From the cell containing the given text, extract its center point as (X, Y) coordinate. 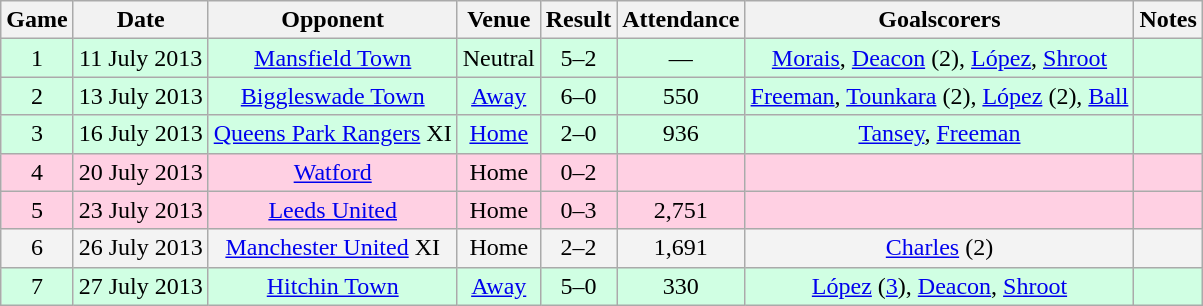
Mansfield Town (332, 58)
5 (37, 210)
20 July 2013 (140, 172)
Neutral (498, 58)
Attendance (681, 20)
1,691 (681, 248)
26 July 2013 (140, 248)
Venue (498, 20)
Hitchin Town (332, 286)
0–2 (578, 172)
13 July 2013 (140, 96)
27 July 2013 (140, 286)
Morais, Deacon (2), López, Shroot (940, 58)
4 (37, 172)
Date (140, 20)
1 (37, 58)
Biggleswade Town (332, 96)
2 (37, 96)
2–2 (578, 248)
Queens Park Rangers XI (332, 134)
Opponent (332, 20)
23 July 2013 (140, 210)
Freeman, Tounkara (2), López (2), Ball (940, 96)
7 (37, 286)
López (3), Deacon, Shroot (940, 286)
6–0 (578, 96)
Charles (2) (940, 248)
11 July 2013 (140, 58)
936 (681, 134)
Watford (332, 172)
Leeds United (332, 210)
3 (37, 134)
Manchester United XI (332, 248)
330 (681, 286)
Tansey, Freeman (940, 134)
6 (37, 248)
16 July 2013 (140, 134)
Result (578, 20)
550 (681, 96)
2,751 (681, 210)
Game (37, 20)
5–0 (578, 286)
5–2 (578, 58)
— (681, 58)
2–0 (578, 134)
Notes (1168, 20)
0–3 (578, 210)
Goalscorers (940, 20)
